Pinpoint the cell where the given text exists, returning its [X, Y] midpoint coordinate. 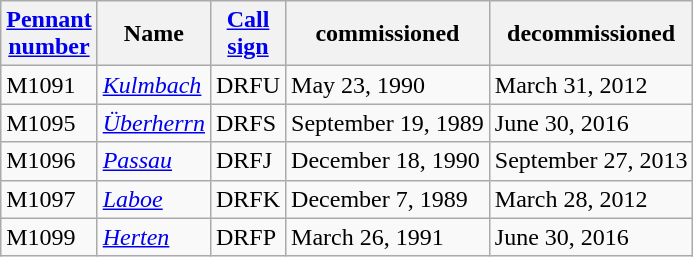
Passau [154, 161]
Herten [154, 237]
May 23, 1990 [388, 85]
Callsign [248, 34]
DRFJ [248, 161]
Überherrn [154, 123]
Pennantnumber [49, 34]
December 7, 1989 [388, 199]
Laboe [154, 199]
M1095 [49, 123]
DRFS [248, 123]
M1097 [49, 199]
March 31, 2012 [591, 85]
March 28, 2012 [591, 199]
M1091 [49, 85]
M1096 [49, 161]
Name [154, 34]
DRFK [248, 199]
decommissioned [591, 34]
Kulmbach [154, 85]
DRFU [248, 85]
September 19, 1989 [388, 123]
M1099 [49, 237]
September 27, 2013 [591, 161]
commissioned [388, 34]
December 18, 1990 [388, 161]
March 26, 1991 [388, 237]
DRFP [248, 237]
